Search for the cell housing the specified text and yield its (x, y) center coordinate. 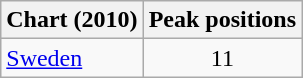
Chart (2010) (72, 20)
Sweden (72, 58)
Peak positions (222, 20)
11 (222, 58)
